Search for the cell housing the specified text and yield its [X, Y] center coordinate. 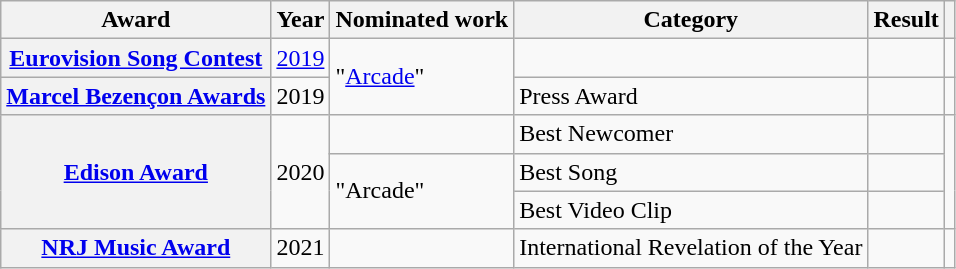
Award [136, 20]
Marcel Bezençon Awards [136, 96]
Best Newcomer [691, 134]
2021 [300, 248]
Year [300, 20]
2020 [300, 172]
Best Video Clip [691, 210]
Category [691, 20]
Best Song [691, 172]
NRJ Music Award [136, 248]
International Revelation of the Year [691, 248]
Eurovision Song Contest [136, 58]
Nominated work [422, 20]
Press Award [691, 96]
Result [906, 20]
Edison Award [136, 172]
